Determine the [x, y] coordinate at the center of the cell enclosing the given text.  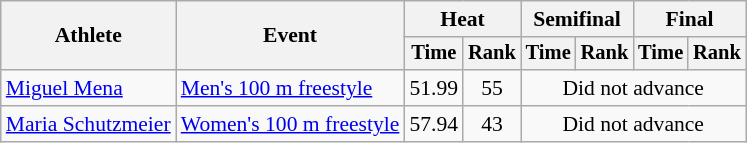
55 [492, 88]
51.99 [434, 88]
Heat [462, 19]
Semifinal [577, 19]
Women's 100 m freestyle [290, 124]
Maria Schutzmeier [88, 124]
Final [689, 19]
Event [290, 36]
57.94 [434, 124]
Men's 100 m freestyle [290, 88]
Miguel Mena [88, 88]
Athlete [88, 36]
43 [492, 124]
